From the cell containing the given text, extract its center point as (x, y) coordinate. 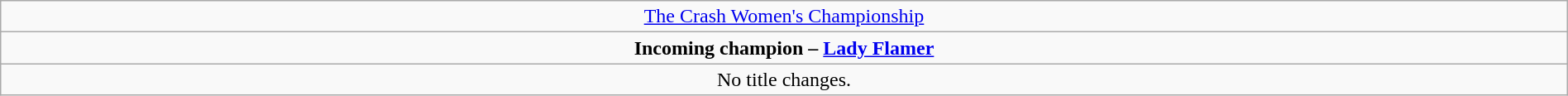
No title changes. (784, 79)
The Crash Women's Championship (784, 17)
Incoming champion – Lady Flamer (784, 48)
